Extract the (X, Y) coordinate from the center of the cell holding the provided text.  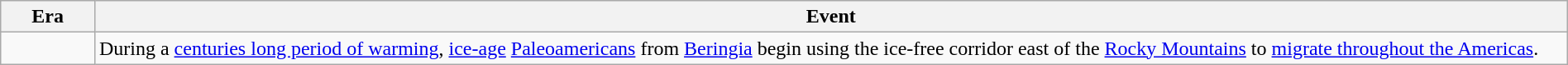
Event (830, 17)
Era (48, 17)
